Scan for the cell matching the given text and deliver its [x, y] coordinate at center. 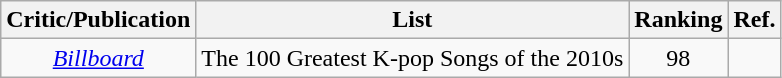
The 100 Greatest K-pop Songs of the 2010s [412, 58]
Ref. [754, 20]
Critic/Publication [98, 20]
List [412, 20]
Ranking [678, 20]
98 [678, 58]
Billboard [98, 58]
